For the text-containing cell, return its midpoint in [X, Y] coordinate format. 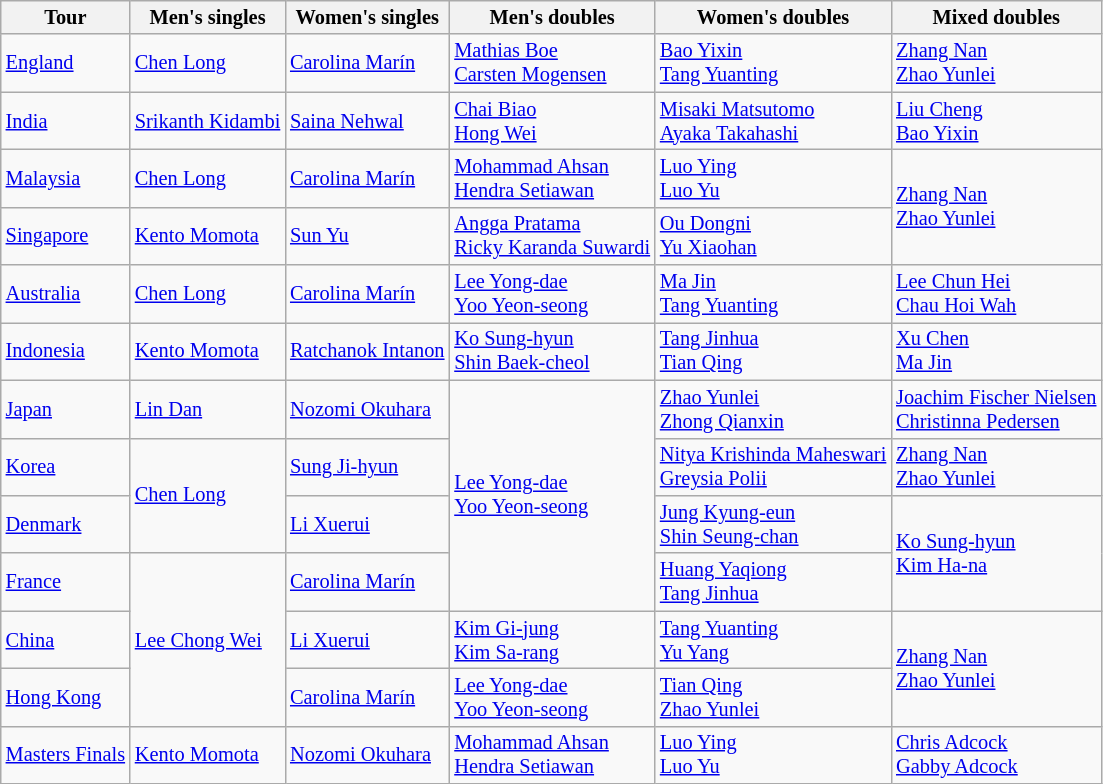
Men's singles [208, 17]
Liu Cheng Bao Yixin [996, 121]
Mathias Boe Carsten Mogensen [552, 63]
Ko Sung-hyun Kim Ha-na [996, 552]
Sung Ji-hyun [367, 467]
Srikanth Kidambi [208, 121]
Xu Chen Ma Jin [996, 351]
Joachim Fischer Nielsen Christinna Pedersen [996, 409]
Chris Adcock Gabby Adcock [996, 755]
Ratchanok Intanon [367, 351]
Mixed doubles [996, 17]
Women's doubles [773, 17]
Zhao Yunlei Zhong Qianxin [773, 409]
Women's singles [367, 17]
Nitya Krishinda Maheswari Greysia Polii [773, 467]
Tian Qing Zhao Yunlei [773, 697]
Tang Yuanting Yu Yang [773, 640]
Chai Biao Hong Wei [552, 121]
Ko Sung-hyun Shin Baek-cheol [552, 351]
Huang Yaqiong Tang Jinhua [773, 582]
Lee Chun Hei Chau Hoi Wah [996, 294]
Bao Yixin Tang Yuanting [773, 63]
Tang Jinhua Tian Qing [773, 351]
England [66, 63]
Angga Pratama Ricky Karanda Suwardi [552, 236]
Hong Kong [66, 697]
Australia [66, 294]
India [66, 121]
Misaki Matsutomo Ayaka Takahashi [773, 121]
Malaysia [66, 178]
Men's doubles [552, 17]
Denmark [66, 524]
Korea [66, 467]
Jung Kyung-eun Shin Seung-chan [773, 524]
China [66, 640]
Singapore [66, 236]
Ou Dongni Yu Xiaohan [773, 236]
Lin Dan [208, 409]
Indonesia [66, 351]
Saina Nehwal [367, 121]
Ma Jin Tang Yuanting [773, 294]
France [66, 582]
Japan [66, 409]
Masters Finals [66, 755]
Lee Chong Wei [208, 640]
Tour [66, 17]
Kim Gi-jung Kim Sa-rang [552, 640]
Sun Yu [367, 236]
